Output the [X, Y] coordinate of the center of the cell containing the given text.  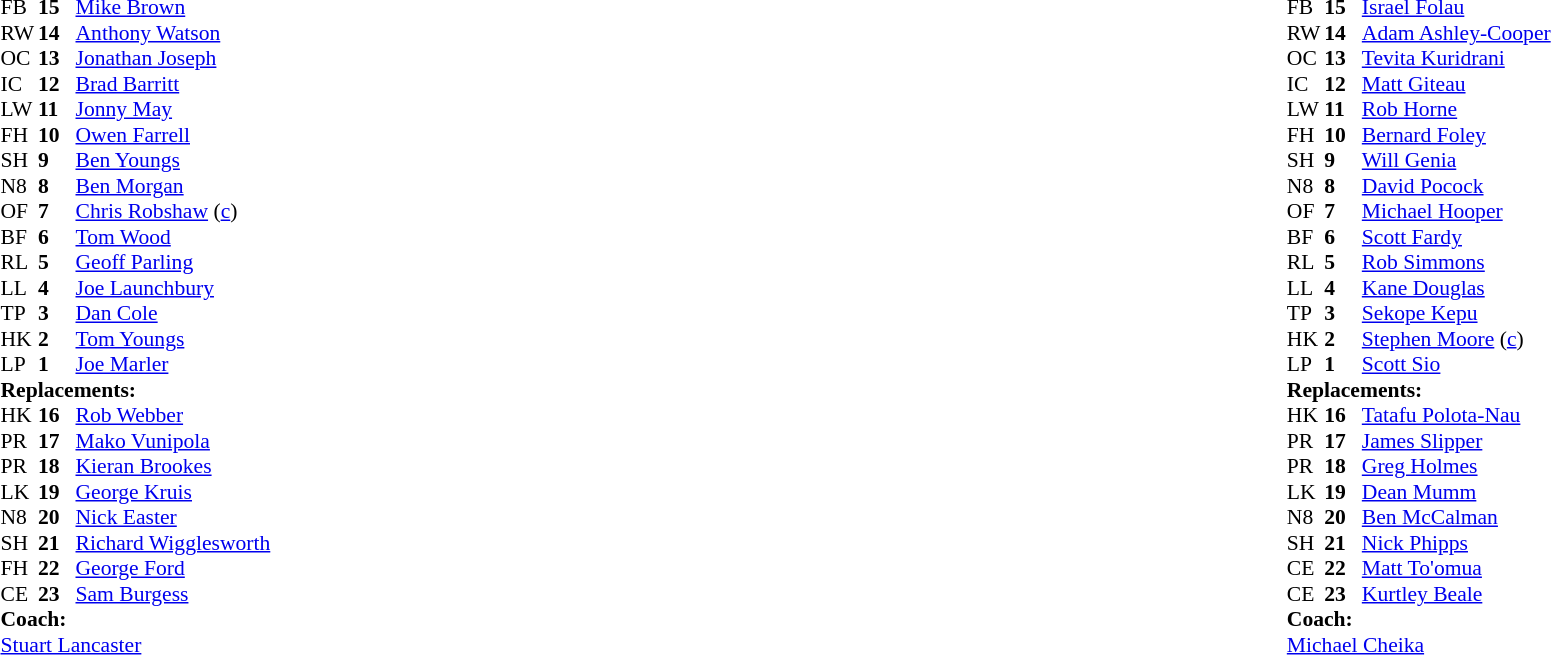
Adam Ashley-Cooper [1456, 33]
Tom Youngs [174, 339]
Stephen Moore (c) [1456, 339]
Chris Robshaw (c) [174, 211]
Dan Cole [174, 313]
Bernard Foley [1456, 135]
Sekope Kepu [1456, 313]
Rob Webber [174, 415]
George Kruis [174, 492]
Ben Youngs [174, 161]
Tatafu Polota-Nau [1456, 415]
Ben McCalman [1456, 517]
Greg Holmes [1456, 467]
David Pocock [1456, 186]
Ben Morgan [174, 186]
Tevita Kuridrani [1456, 59]
Owen Farrell [174, 135]
Brad Barritt [174, 84]
Tom Wood [174, 237]
Jonathan Joseph [174, 59]
Rob Horne [1456, 109]
Joe Launchbury [174, 288]
Anthony Watson [174, 33]
Scott Fardy [1456, 237]
Dean Mumm [1456, 492]
Sam Burgess [174, 594]
Michael Hooper [1456, 211]
Richard Wigglesworth [174, 543]
James Slipper [1456, 441]
Will Genia [1456, 161]
Matt To'omua [1456, 569]
Joe Marler [174, 365]
Nick Phipps [1456, 543]
Jonny May [174, 109]
Nick Easter [174, 517]
Rob Simmons [1456, 263]
Kane Douglas [1456, 288]
Geoff Parling [174, 263]
Kurtley Beale [1456, 594]
George Ford [174, 569]
Scott Sio [1456, 365]
Kieran Brookes [174, 467]
Matt Giteau [1456, 84]
Mako Vunipola [174, 441]
